Capture the cell that displays the provided text and extract its [X, Y] central coordinate. 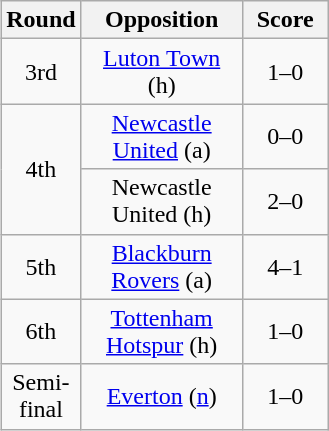
Newcastle United (h) [162, 202]
2–0 [285, 202]
5th [41, 266]
Everton (n) [162, 396]
Opposition [162, 20]
Newcastle United (a) [162, 136]
Score [285, 20]
4th [41, 169]
Luton Town (h) [162, 72]
Round [41, 20]
4–1 [285, 266]
3rd [41, 72]
Semi-final [41, 396]
Tottenham Hotspur (h) [162, 332]
Blackburn Rovers (a) [162, 266]
6th [41, 332]
0–0 [285, 136]
